Output the (X, Y) coordinate of the center of the cell containing the given text.  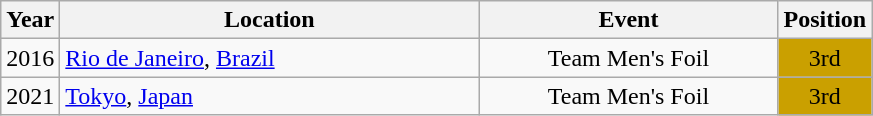
Position (825, 20)
Event (628, 20)
Year (30, 20)
Location (270, 20)
Tokyo, Japan (270, 96)
2016 (30, 58)
2021 (30, 96)
Rio de Janeiro, Brazil (270, 58)
